Capture the cell that displays the provided text and extract its (X, Y) central coordinate. 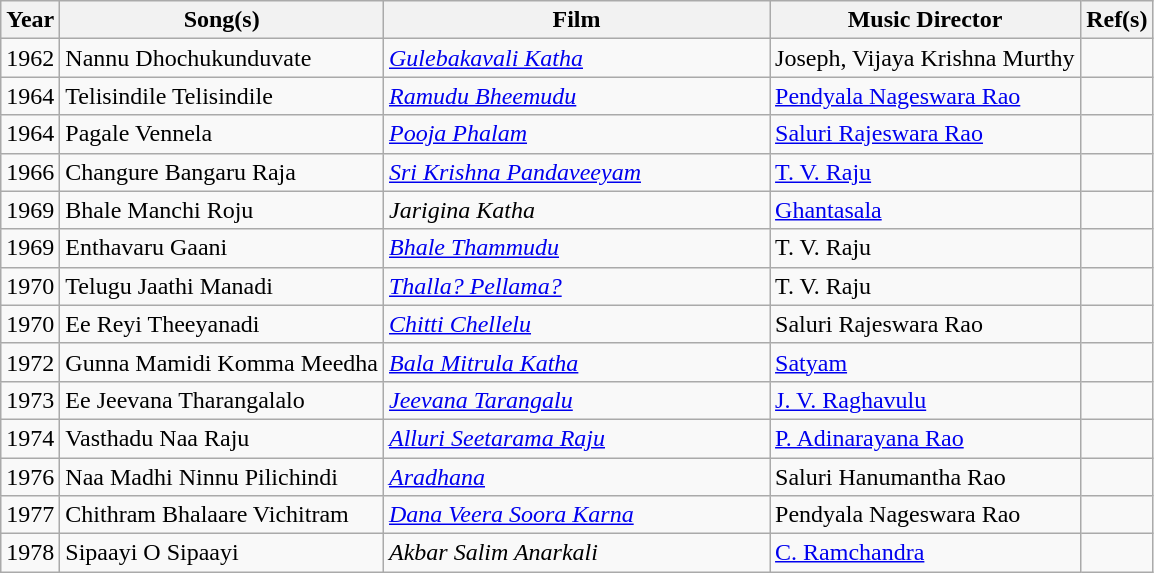
Gunna Mamidi Komma Meedha (222, 362)
Vasthadu Naa Raju (222, 438)
Pagale Vennela (222, 134)
Jeevana Tarangalu (576, 400)
Film (576, 20)
1973 (30, 400)
Sri Krishna Pandaveeyam (576, 172)
Year (30, 20)
Sipaayi O Sipaayi (222, 553)
Satyam (926, 362)
Dana Veera Soora Karna (576, 515)
1978 (30, 553)
Enthavaru Gaani (222, 248)
1962 (30, 58)
Aradhana (576, 477)
1966 (30, 172)
Bhale Manchi Roju (222, 210)
Telugu Jaathi Manadi (222, 286)
1976 (30, 477)
Gulebakavali Katha (576, 58)
Ref(s) (1117, 20)
Saluri Hanumantha Rao (926, 477)
Bala Mitrula Katha (576, 362)
Nannu Dhochukunduvate (222, 58)
Alluri Seetarama Raju (576, 438)
Ee Reyi Theeyanadi (222, 324)
Changure Bangaru Raja (222, 172)
Song(s) (222, 20)
Ee Jeevana Tharangalalo (222, 400)
Naa Madhi Ninnu Pilichindi (222, 477)
Ramudu Bheemudu (576, 96)
Thalla? Pellama? (576, 286)
1974 (30, 438)
1972 (30, 362)
Chitti Chellelu (576, 324)
Pooja Phalam (576, 134)
Chithram Bhalaare Vichitram (222, 515)
1977 (30, 515)
Jarigina Katha (576, 210)
Akbar Salim Anarkali (576, 553)
J. V. Raghavulu (926, 400)
Music Director (926, 20)
Joseph, Vijaya Krishna Murthy (926, 58)
Telisindile Telisindile (222, 96)
Ghantasala (926, 210)
Bhale Thammudu (576, 248)
C. Ramchandra (926, 553)
P. Adinarayana Rao (926, 438)
